Scan for the cell matching the given text and deliver its (X, Y) coordinate at center. 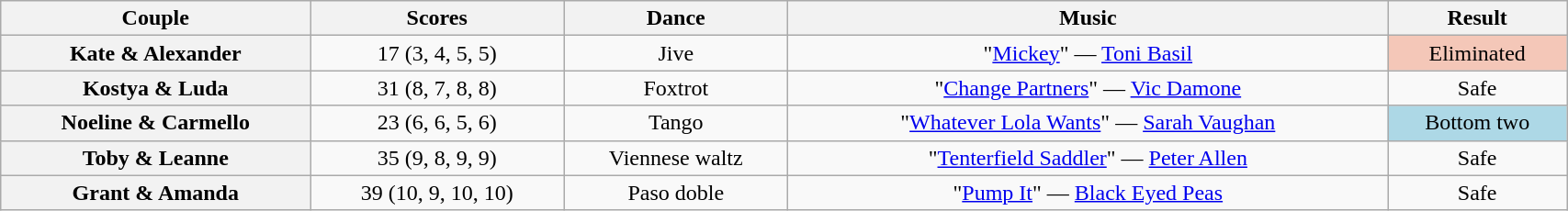
39 (10, 9, 10, 10) (437, 193)
Paso doble (676, 193)
Tango (676, 123)
31 (8, 7, 8, 8) (437, 88)
"Whatever Lola Wants" — Sarah Vaughan (1088, 123)
35 (9, 8, 9, 9) (437, 158)
23 (6, 6, 5, 6) (437, 123)
Music (1088, 18)
Foxtrot (676, 88)
"Mickey" — Toni Basil (1088, 53)
Kate & Alexander (156, 53)
"Pump It" — Black Eyed Peas (1088, 193)
Result (1477, 18)
Dance (676, 18)
Viennese waltz (676, 158)
"Tenterfield Saddler" — Peter Allen (1088, 158)
Scores (437, 18)
17 (3, 4, 5, 5) (437, 53)
Couple (156, 18)
Noeline & Carmello (156, 123)
Bottom two (1477, 123)
Eliminated (1477, 53)
Grant & Amanda (156, 193)
"Change Partners" — Vic Damone (1088, 88)
Kostya & Luda (156, 88)
Toby & Leanne (156, 158)
Jive (676, 53)
